Scan for the cell matching the given text and deliver its (X, Y) coordinate at center. 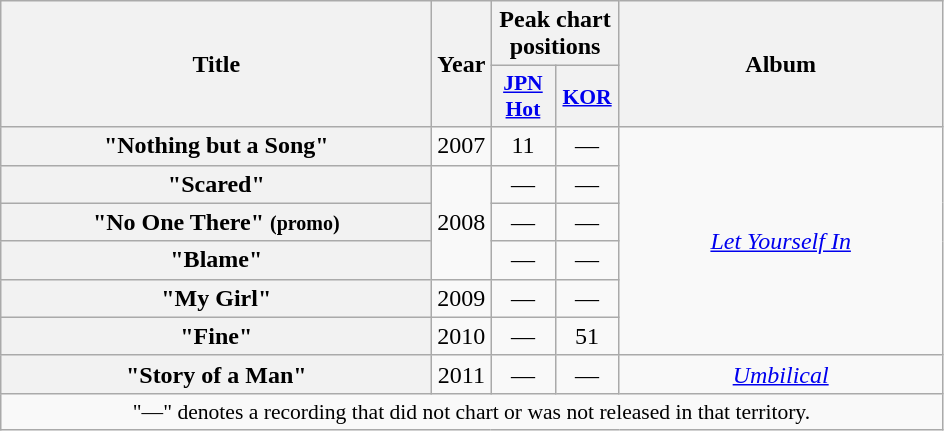
11 (523, 146)
"—" denotes a recording that did not chart or was not released in that territory. (472, 411)
2010 (462, 336)
2011 (462, 374)
"Fine" (216, 336)
"No One There" (promo) (216, 222)
Title (216, 64)
51 (587, 336)
JPNHot (523, 96)
Peak chart positions (555, 34)
"Scared" (216, 184)
"Blame" (216, 260)
"Nothing but a Song" (216, 146)
Album (780, 64)
"Story of a Man" (216, 374)
Let Yourself In (780, 241)
Umbilical (780, 374)
2007 (462, 146)
2009 (462, 298)
"My Girl" (216, 298)
Year (462, 64)
2008 (462, 222)
KOR (587, 96)
